Scan for the cell matching the given text and deliver its [X, Y] coordinate at center. 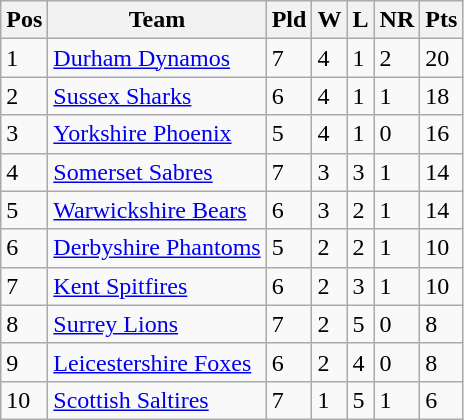
Yorkshire Phoenix [157, 134]
NR [397, 20]
Sussex Sharks [157, 96]
Pld [289, 20]
Derbyshire Phantoms [157, 248]
Leicestershire Foxes [157, 362]
9 [24, 362]
Warwickshire Bears [157, 210]
L [360, 20]
Durham Dynamos [157, 58]
18 [442, 96]
Kent Spitfires [157, 286]
W [330, 20]
Somerset Sabres [157, 172]
16 [442, 134]
Pos [24, 20]
20 [442, 58]
Team [157, 20]
Pts [442, 20]
Surrey Lions [157, 324]
Scottish Saltires [157, 400]
